For the text-containing cell, return its midpoint in (x, y) coordinate format. 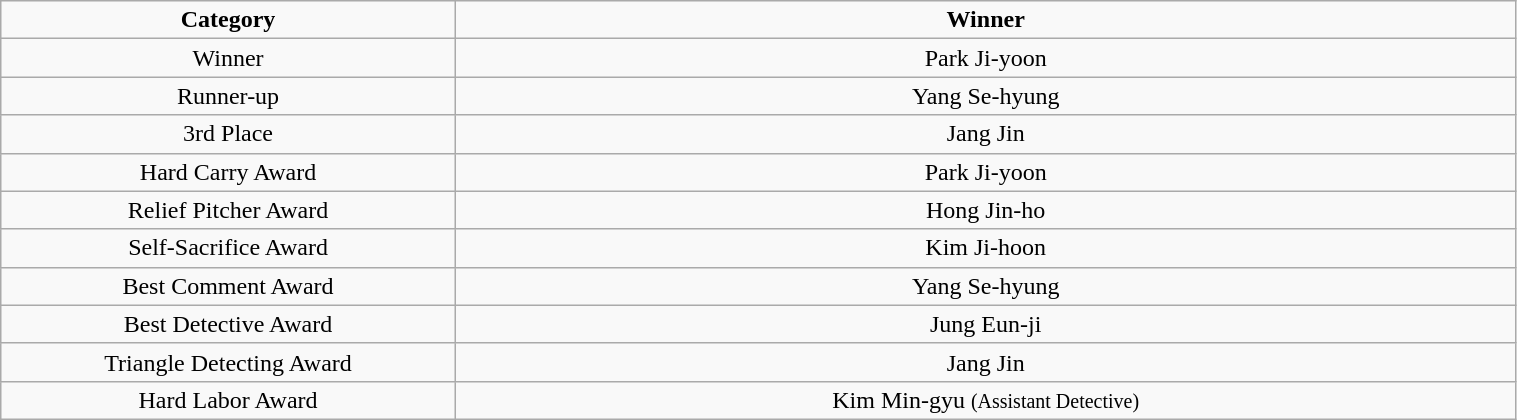
Kim Min-gyu (Assistant Detective) (986, 400)
Hong Jin-ho (986, 210)
Relief Pitcher Award (228, 210)
Runner-up (228, 96)
Hard Labor Award (228, 400)
Best Detective Award (228, 324)
Self-Sacrifice Award (228, 248)
Best Comment Award (228, 286)
Category (228, 20)
Triangle Detecting Award (228, 362)
Hard Carry Award (228, 172)
Jung Eun-ji (986, 324)
Kim Ji-hoon (986, 248)
3rd Place (228, 134)
